Capture the cell that displays the provided text and extract its (x, y) central coordinate. 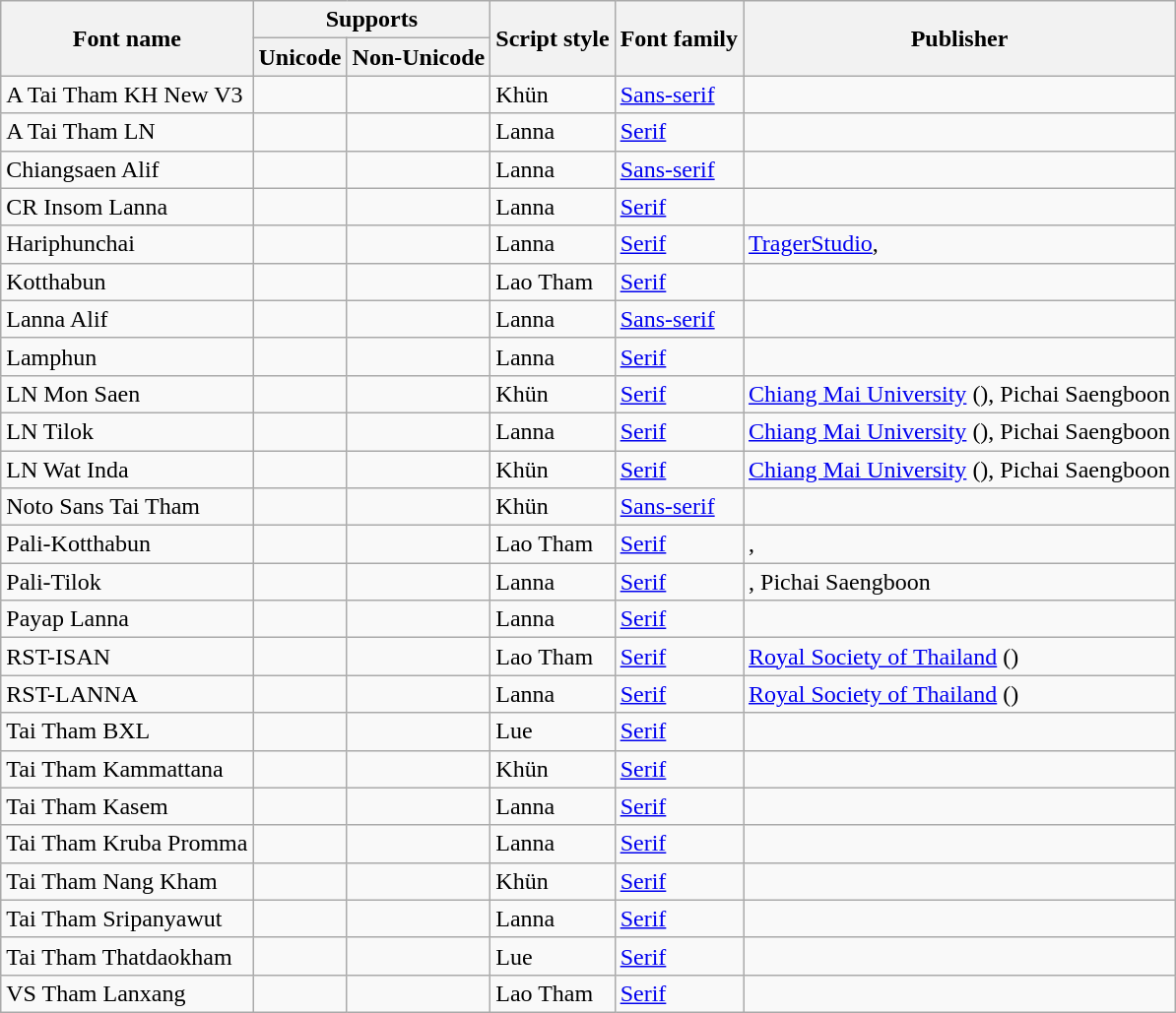
Hariphunchai (127, 244)
Font name (127, 38)
Tai Tham Kasem (127, 806)
Pali-Kotthabun (127, 544)
Chiangsaen Alif (127, 169)
A Tai Tham KH New V3 (127, 95)
TragerStudio, (959, 244)
Publisher (959, 38)
Non-Unicode (419, 57)
Tai Tham Thatdaokham (127, 956)
VS Tham Lanxang (127, 993)
Pali-Tilok (127, 582)
Tai Tham Sripanyawut (127, 918)
Unicode (299, 57)
Noto Sans Tai Tham (127, 507)
LN Tilok (127, 431)
Font family (679, 38)
Lanna Alif (127, 319)
Script style (553, 38)
, (959, 544)
Tai Tham BXL (127, 731)
Tai Tham Kammattana (127, 769)
Kotthabun (127, 282)
LN Mon Saen (127, 394)
Tai Tham Nang Kham (127, 881)
Supports (372, 20)
Lamphun (127, 356)
RST-LANNA (127, 694)
A Tai Tham LN (127, 132)
CR Insom Lanna (127, 207)
LN Wat Inda (127, 470)
, Pichai Saengboon (959, 582)
Payap Lanna (127, 619)
RST-ISAN (127, 657)
Tai Tham Kruba Promma (127, 844)
